Capture the cell that displays the provided text and extract its (X, Y) central coordinate. 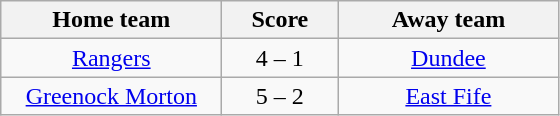
4 – 1 (280, 58)
Away team (448, 20)
5 – 2 (280, 96)
Greenock Morton (112, 96)
Score (280, 20)
Rangers (112, 58)
Home team (112, 20)
Dundee (448, 58)
East Fife (448, 96)
